Extract the [x, y] coordinate from the center of the cell holding the provided text.  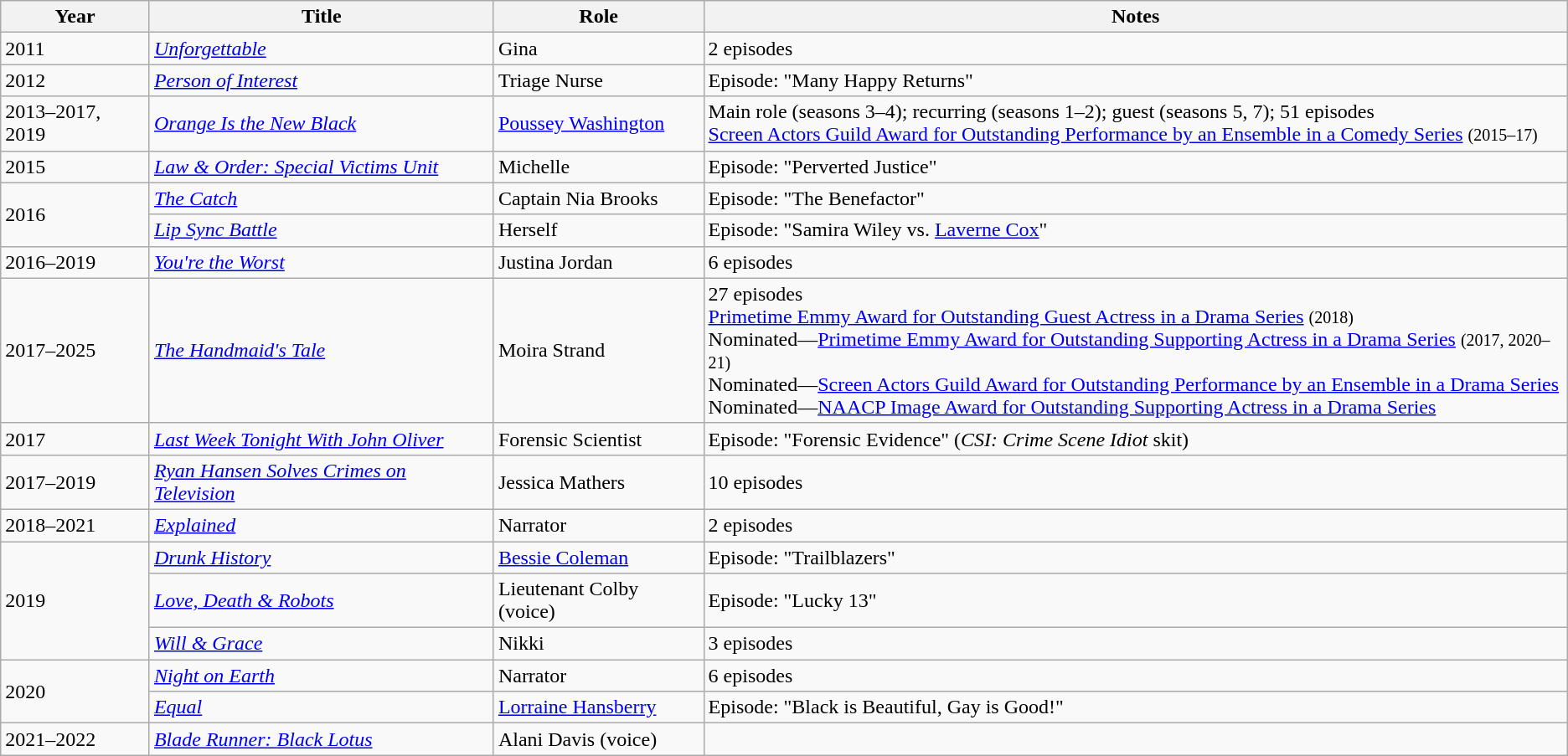
2016–2019 [75, 262]
Law & Order: Special Victims Unit [322, 167]
Person of Interest [322, 80]
Role [598, 17]
2020 [75, 692]
Episode: "The Benefactor" [1136, 198]
Lip Sync Battle [322, 230]
Triage Nurse [598, 80]
Notes [1136, 17]
Year [75, 17]
Episode: "Many Happy Returns" [1136, 80]
Episode: "Forensic Evidence" (CSI: Crime Scene Idiot skit) [1136, 439]
Moira Strand [598, 350]
10 episodes [1136, 482]
Equal [322, 707]
Gina [598, 49]
2011 [75, 49]
Love, Death & Robots [322, 601]
Episode: "Trailblazers" [1136, 557]
Orange Is the New Black [322, 124]
Forensic Scientist [598, 439]
Lieutenant Colby (voice) [598, 601]
2017–2025 [75, 350]
The Handmaid's Tale [322, 350]
Herself [598, 230]
Nikki [598, 644]
Will & Grace [322, 644]
3 episodes [1136, 644]
The Catch [322, 198]
Michelle [598, 167]
Alani Davis (voice) [598, 739]
You're the Worst [322, 262]
2012 [75, 80]
Ryan Hansen Solves Crimes on Television [322, 482]
Unforgettable [322, 49]
Last Week Tonight With John Oliver [322, 439]
Lorraine Hansberry [598, 707]
Episode: "Samira Wiley vs. Laverne Cox" [1136, 230]
Title [322, 17]
Explained [322, 525]
Justina Jordan [598, 262]
2017–2019 [75, 482]
Poussey Washington [598, 124]
Jessica Mathers [598, 482]
2016 [75, 214]
2018–2021 [75, 525]
Blade Runner: Black Lotus [322, 739]
Episode: "Lucky 13" [1136, 601]
2017 [75, 439]
Drunk History [322, 557]
2013–2017, 2019 [75, 124]
2015 [75, 167]
Episode: "Black is Beautiful, Gay is Good!" [1136, 707]
Night on Earth [322, 676]
Captain Nia Brooks [598, 198]
2019 [75, 599]
2021–2022 [75, 739]
Bessie Coleman [598, 557]
Episode: "Perverted Justice" [1136, 167]
